Search for the cell housing the specified text and yield its [X, Y] center coordinate. 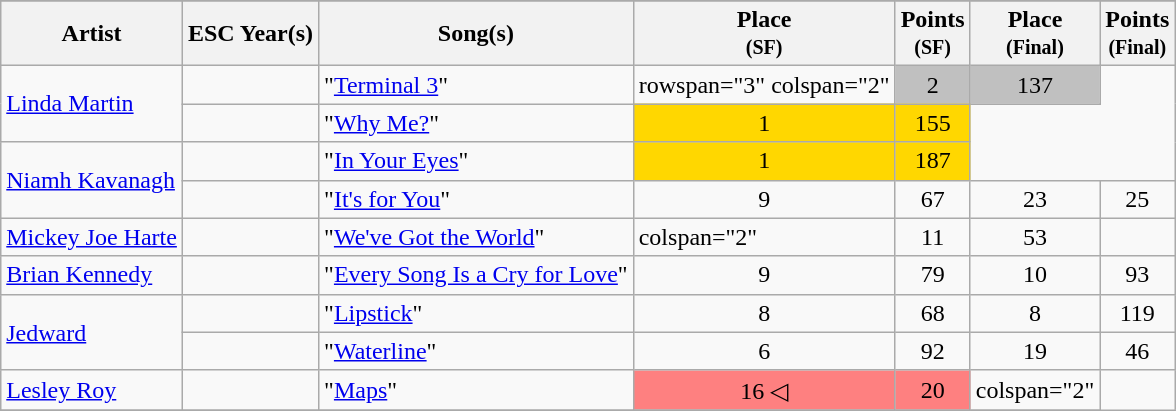
93 [1138, 275]
53 [1035, 237]
119 [1138, 313]
"Why Me?" [476, 123]
11 [932, 237]
rowspan="3" colspan="2" [764, 85]
"We've Got the World" [476, 237]
Artist [92, 34]
187 [932, 161]
Points(SF) [932, 34]
Mickey Joe Harte [92, 237]
16 ◁ [764, 390]
Brian Kennedy [92, 275]
23 [1035, 199]
"Maps" [476, 390]
19 [1035, 351]
"Waterline" [476, 351]
2 [932, 85]
Lesley Roy [92, 390]
46 [1138, 351]
67 [932, 199]
Place(Final) [1035, 34]
25 [1138, 199]
Linda Martin [92, 104]
92 [932, 351]
Place(SF) [764, 34]
79 [932, 275]
"Every Song Is a Cry for Love" [476, 275]
6 [764, 351]
10 [1035, 275]
"Lipstick" [476, 313]
Jedward [92, 332]
"It's for You" [476, 199]
"In Your Eyes" [476, 161]
Niamh Kavanagh [92, 180]
155 [932, 123]
68 [932, 313]
ESC Year(s) [250, 34]
137 [1035, 85]
Points(Final) [1138, 34]
"Terminal 3" [476, 85]
Song(s) [476, 34]
20 [932, 390]
